Detect which cell encompasses the target text, then output its [x, y] center coordinate. 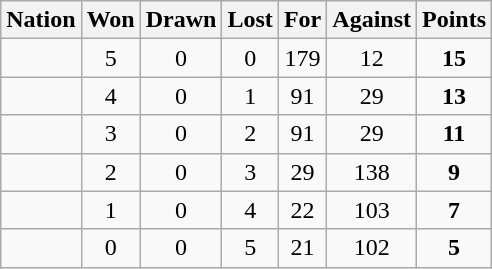
103 [372, 210]
Lost [250, 20]
179 [302, 58]
15 [454, 58]
7 [454, 210]
102 [372, 248]
138 [372, 172]
13 [454, 96]
Points [454, 20]
Nation [41, 20]
12 [372, 58]
Against [372, 20]
Won [110, 20]
Drawn [181, 20]
21 [302, 248]
22 [302, 210]
9 [454, 172]
11 [454, 134]
For [302, 20]
